Detect which cell encompasses the target text, then output its [x, y] center coordinate. 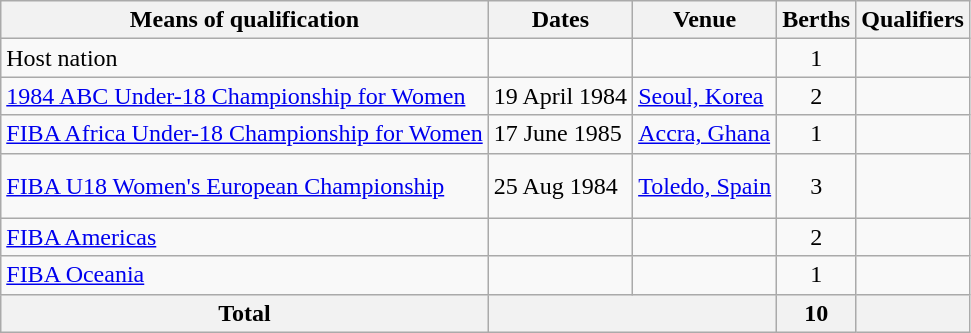
25 Aug 1984 [560, 186]
Accra, Ghana [705, 134]
Dates [560, 20]
3 [816, 186]
FIBA Oceania [244, 275]
1984 ABC Under-18 Championship for Women [244, 96]
19 April 1984 [560, 96]
FIBA Americas [244, 237]
Means of qualification [244, 20]
FIBA Africa Under-18 Championship for Women [244, 134]
Berths [816, 20]
Venue [705, 20]
Host nation [244, 58]
Qualifiers [913, 20]
Total [244, 313]
Seoul, Korea [705, 96]
FIBA U18 Women's European Championship [244, 186]
Toledo, Spain [705, 186]
10 [816, 313]
17 June 1985 [560, 134]
